Identify which cell holds the provided text, then report its [X, Y] central coordinate. 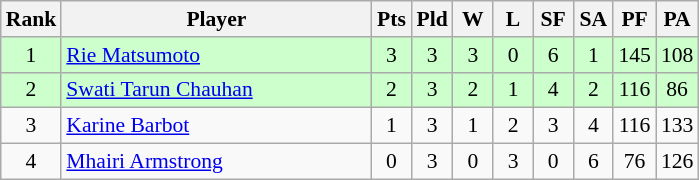
Rie Matsumoto [216, 55]
Pld [432, 19]
Swati Tarun Chauhan [216, 90]
Karine Barbot [216, 126]
SA [593, 19]
86 [678, 90]
108 [678, 55]
145 [634, 55]
Player [216, 19]
W [473, 19]
L [513, 19]
Pts [391, 19]
SF [553, 19]
PA [678, 19]
133 [678, 126]
Rank [32, 19]
PF [634, 19]
Mhairi Armstrong [216, 162]
76 [634, 162]
126 [678, 162]
